Search for the cell housing the specified text and yield its (x, y) center coordinate. 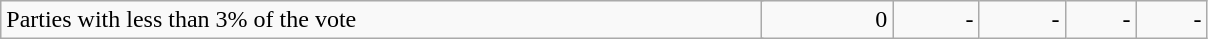
Parties with less than 3% of the vote (382, 20)
0 (828, 20)
